Return the (x, y) coordinate for the center point of the cell that contains the specified text.  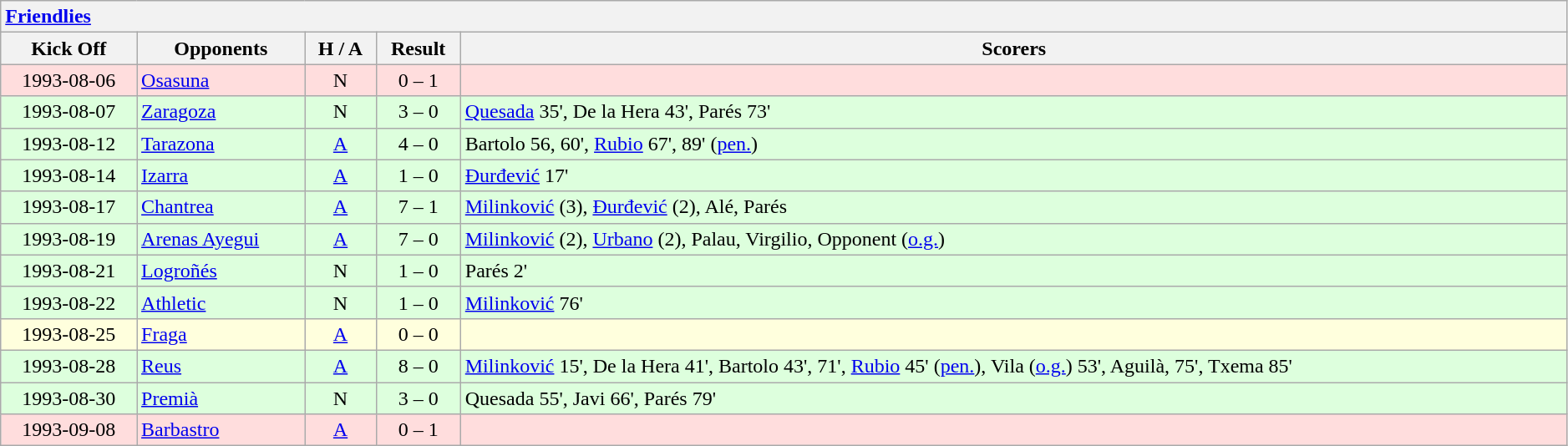
1993-08-21 (69, 271)
Quesada 55', Javi 66', Parés 79' (1014, 398)
1993-08-12 (69, 144)
Izarra (221, 175)
Barbastro (221, 430)
1993-08-25 (69, 334)
1993-08-28 (69, 366)
1993-09-08 (69, 430)
Zaragoza (221, 112)
1993-08-19 (69, 239)
Athletic (221, 302)
Opponents (221, 48)
Milinković (3), Đurđević (2), Alé, Parés (1014, 207)
7 – 1 (418, 207)
1993-08-17 (69, 207)
8 – 0 (418, 366)
Milinković 76' (1014, 302)
Đurđević 17' (1014, 175)
0 – 0 (418, 334)
Tarazona (221, 144)
Milinković 15', De la Hera 41', Bartolo 43', 71', Rubio 45' (pen.), Vila (o.g.) 53', Aguilà, 75', Txema 85' (1014, 366)
1993-08-07 (69, 112)
Osasuna (221, 80)
Result (418, 48)
Parés 2' (1014, 271)
1993-08-06 (69, 80)
Scorers (1014, 48)
Quesada 35', De la Hera 43', Parés 73' (1014, 112)
7 – 0 (418, 239)
Kick Off (69, 48)
Bartolo 56, 60', Rubio 67', 89' (pen.) (1014, 144)
Logroñés (221, 271)
Arenas Ayegui (221, 239)
4 – 0 (418, 144)
1993-08-22 (69, 302)
1993-08-14 (69, 175)
1993-08-30 (69, 398)
Premià (221, 398)
Fraga (221, 334)
Chantrea (221, 207)
Milinković (2), Urbano (2), Palau, Virgilio, Opponent (o.g.) (1014, 239)
Reus (221, 366)
H / A (341, 48)
Friendlies (784, 17)
